Return (X, Y) of the center of cell containing provided text 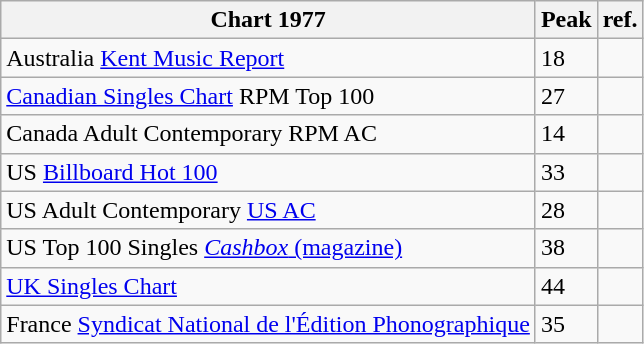
UK Singles Chart (268, 286)
Canadian Singles Chart RPM Top 100 (268, 96)
Australia Kent Music Report (268, 58)
44 (566, 286)
France Syndicat National de l'Édition Phonographique (268, 324)
18 (566, 58)
ref. (620, 20)
Peak (566, 20)
14 (566, 134)
US Billboard Hot 100 (268, 172)
35 (566, 324)
28 (566, 210)
US Adult Contemporary US AC (268, 210)
US Top 100 Singles Cashbox (magazine) (268, 248)
33 (566, 172)
38 (566, 248)
Canada Adult Contemporary RPM AC (268, 134)
Chart 1977 (268, 20)
27 (566, 96)
